Determine the [X, Y] coordinate at the center of the cell enclosing the given text.  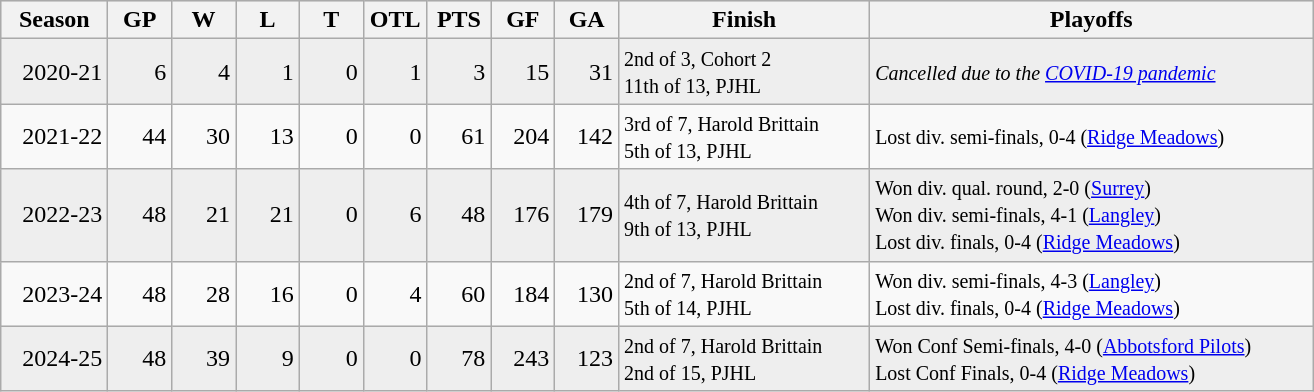
16 [268, 294]
Playoffs [1092, 20]
OTL [395, 20]
L [268, 20]
GP [140, 20]
W [204, 20]
2nd of 7, Harold Brittain5th of 14, PJHL [744, 294]
2nd of 7, Harold Brittain2nd of 15, PJHL [744, 358]
123 [587, 358]
GA [587, 20]
243 [523, 358]
179 [587, 215]
176 [523, 215]
Finish [744, 20]
44 [140, 136]
T [331, 20]
31 [587, 72]
28 [204, 294]
60 [459, 294]
2021-22 [54, 136]
Won div. qual. round, 2-0 (Surrey)Won div. semi-finals, 4-1 (Langley)Lost div. finals, 0-4 (Ridge Meadows) [1092, 215]
PTS [459, 20]
Lost div. semi-finals, 0-4 (Ridge Meadows) [1092, 136]
Won Conf Semi-finals, 4-0 (Abbotsford Pilots)Lost Conf Finals, 0-4 (Ridge Meadows) [1092, 358]
142 [587, 136]
2022-23 [54, 215]
39 [204, 358]
Won div. semi-finals, 4-3 (Langley)Lost div. finals, 0-4 (Ridge Meadows) [1092, 294]
61 [459, 136]
15 [523, 72]
Cancelled due to the COVID-19 pandemic [1092, 72]
130 [587, 294]
2024-25 [54, 358]
13 [268, 136]
2020-21 [54, 72]
2023-24 [54, 294]
4th of 7, Harold Brittain9th of 13, PJHL [744, 215]
184 [523, 294]
78 [459, 358]
3rd of 7, Harold Brittain5th of 13, PJHL [744, 136]
GF [523, 20]
204 [523, 136]
9 [268, 358]
2nd of 3, Cohort 211th of 13, PJHL [744, 72]
3 [459, 72]
Season [54, 20]
30 [204, 136]
